Return (x, y) of the center of cell containing provided text 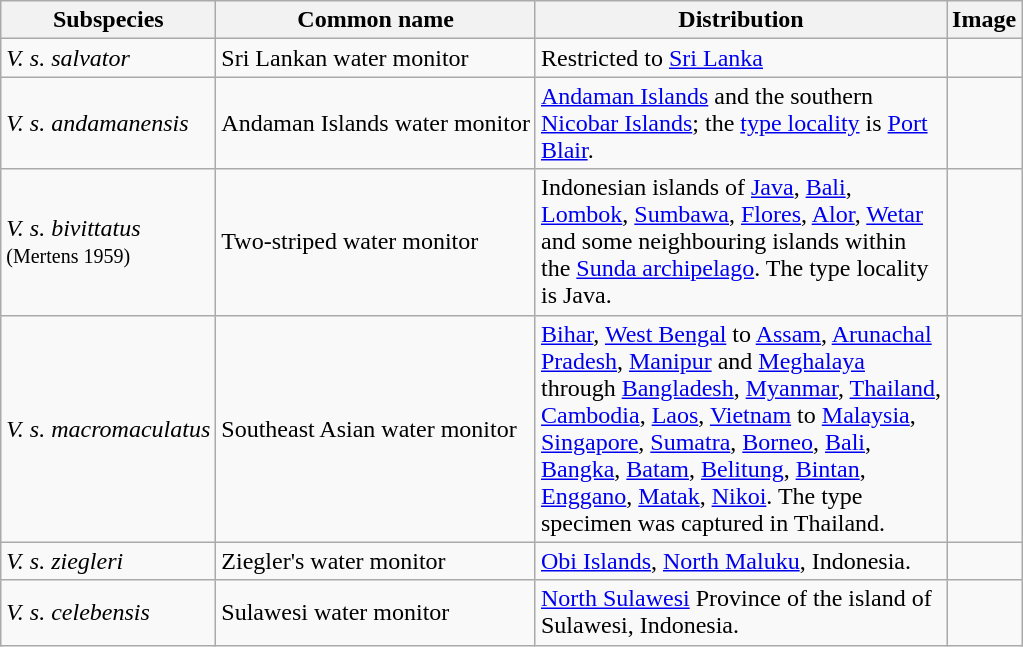
V. s. bivittatus(Mertens 1959) (108, 242)
Restricted to Sri Lanka (740, 58)
V. s. macromaculatus (108, 428)
Image (984, 20)
V. s. celebensis (108, 612)
Common name (376, 20)
V. s. ziegleri (108, 561)
Sulawesi water monitor (376, 612)
V. s. salvator (108, 58)
V. s. andamanensis (108, 123)
Southeast Asian water monitor (376, 428)
Andaman Islands and the southern Nicobar Islands; the type locality is Port Blair. (740, 123)
Sri Lankan water monitor (376, 58)
Two-striped water monitor (376, 242)
Obi Islands, North Maluku, Indonesia. (740, 561)
Subspecies (108, 20)
Andaman Islands water monitor (376, 123)
North Sulawesi Province of the island of Sulawesi, Indonesia. (740, 612)
Ziegler's water monitor (376, 561)
Distribution (740, 20)
